Locate the cell with the specified text and output its [x, y] center coordinate. 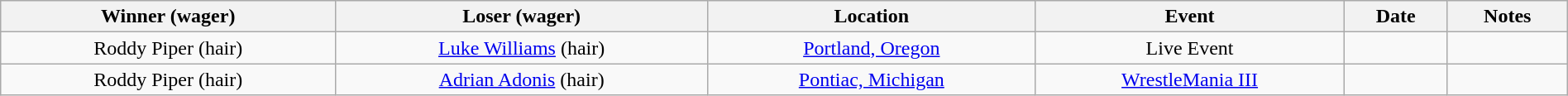
Loser (wager) [522, 17]
Portland, Oregon [872, 48]
WrestleMania III [1189, 79]
Date [1396, 17]
Pontiac, Michigan [872, 79]
Live Event [1189, 48]
Adrian Adonis (hair) [522, 79]
Location [872, 17]
Notes [1507, 17]
Event [1189, 17]
Luke Williams (hair) [522, 48]
Winner (wager) [169, 17]
